Identify which cell holds the provided text, then report its [x, y] central coordinate. 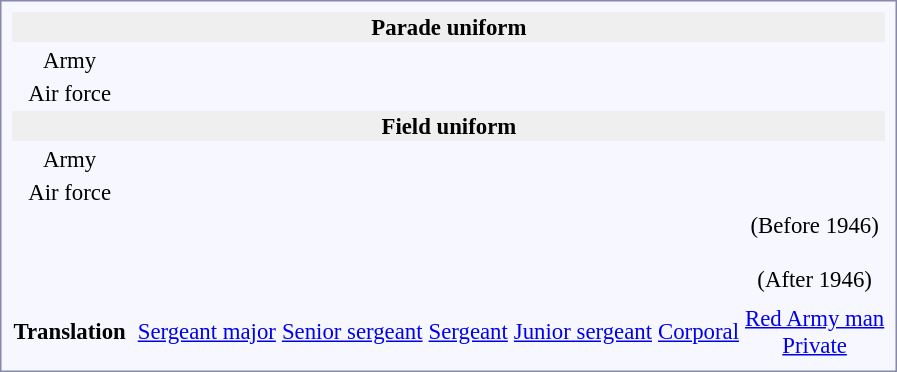
Sergeant major [206, 332]
Parade uniform [449, 27]
(Before 1946) (After 1946) [815, 252]
Sergeant [468, 332]
Senior sergeant [352, 332]
Junior sergeant [582, 332]
Red Army manPrivate [815, 332]
Translation [70, 332]
Corporal [699, 332]
Field uniform [449, 126]
